Determine the (x, y) coordinate at the center of the cell enclosing the given text.  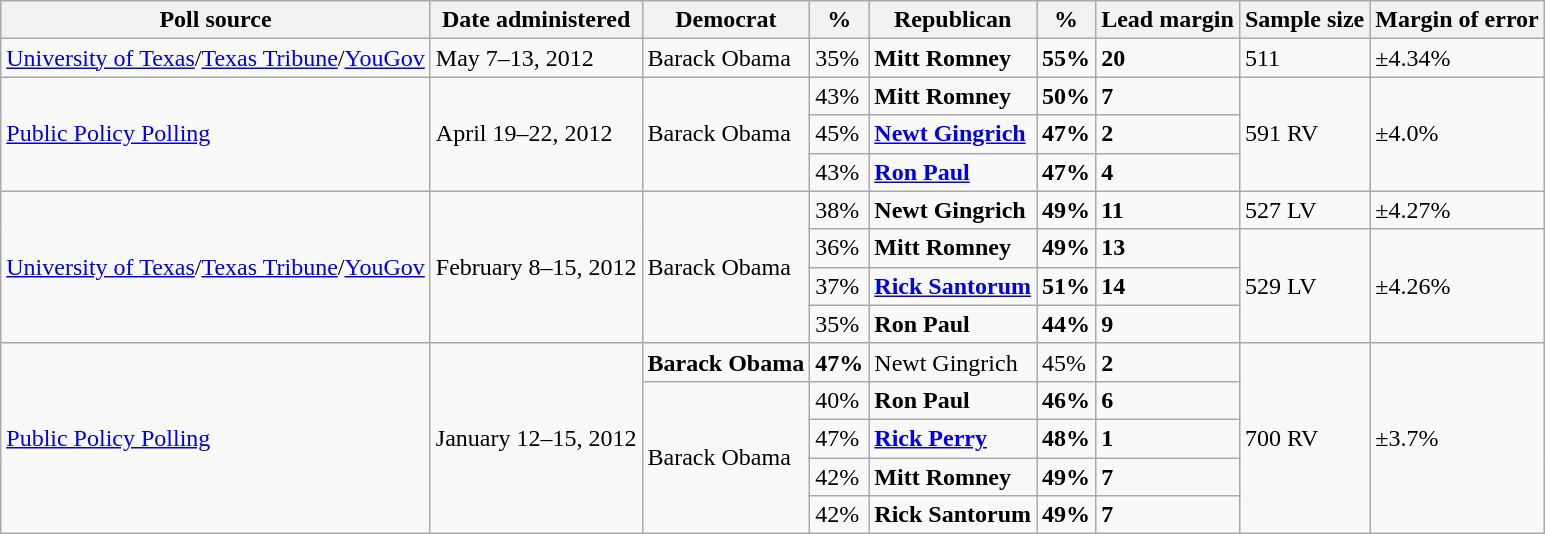
36% (840, 248)
Lead margin (1168, 20)
1 (1168, 438)
±4.27% (1458, 210)
±3.7% (1458, 438)
529 LV (1304, 286)
48% (1066, 438)
44% (1066, 324)
Poll source (216, 20)
Margin of error (1458, 20)
Republican (953, 20)
20 (1168, 58)
46% (1066, 400)
Sample size (1304, 20)
527 LV (1304, 210)
Date administered (536, 20)
13 (1168, 248)
±4.0% (1458, 134)
591 RV (1304, 134)
14 (1168, 286)
11 (1168, 210)
38% (840, 210)
April 19–22, 2012 (536, 134)
4 (1168, 172)
6 (1168, 400)
511 (1304, 58)
55% (1066, 58)
9 (1168, 324)
Democrat (726, 20)
January 12–15, 2012 (536, 438)
±4.26% (1458, 286)
May 7–13, 2012 (536, 58)
700 RV (1304, 438)
±4.34% (1458, 58)
37% (840, 286)
February 8–15, 2012 (536, 267)
40% (840, 400)
51% (1066, 286)
50% (1066, 96)
Rick Perry (953, 438)
